Return [x, y] of the center of cell containing provided text 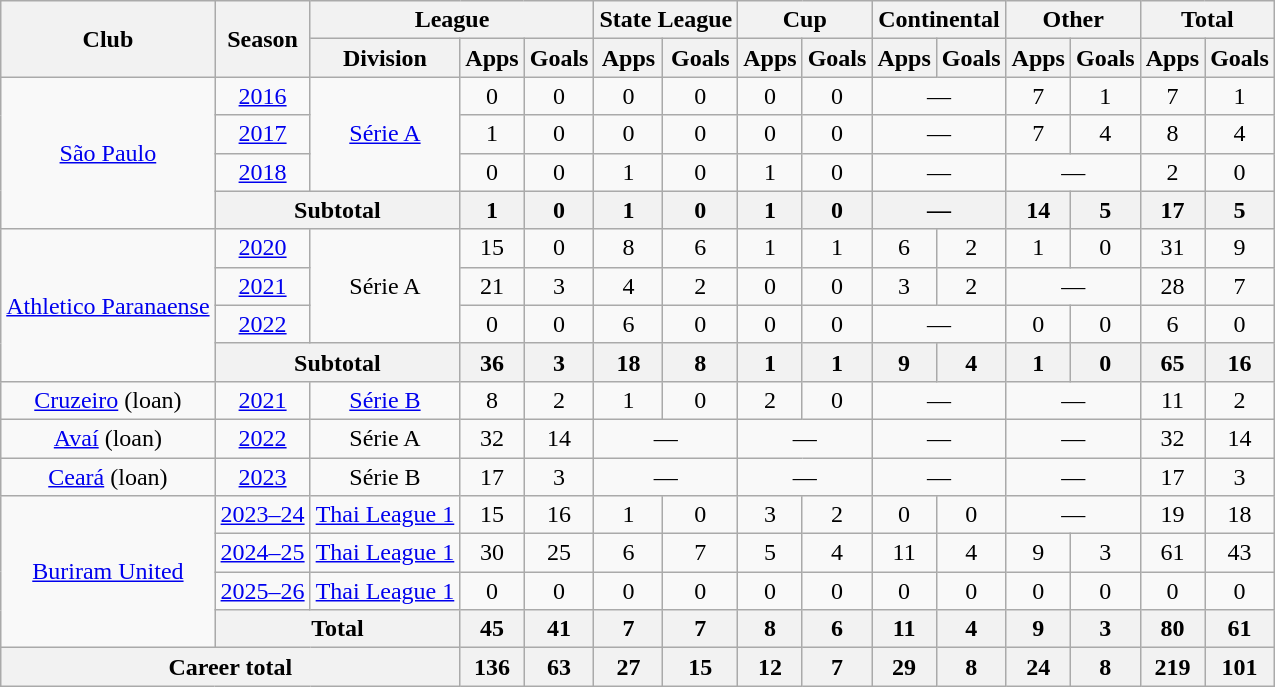
2020 [262, 248]
São Paulo [108, 153]
45 [492, 629]
24 [1038, 667]
28 [1172, 286]
29 [904, 667]
Career total [230, 667]
136 [492, 667]
State League [666, 20]
Division [385, 58]
Avaí (loan) [108, 438]
30 [492, 553]
31 [1172, 248]
12 [770, 667]
2025–26 [262, 591]
43 [1240, 553]
Club [108, 39]
101 [1240, 667]
2023 [262, 477]
80 [1172, 629]
Cup [805, 20]
Other [1073, 20]
Athletico Paranaense [108, 305]
21 [492, 286]
19 [1172, 515]
Season [262, 39]
League [452, 20]
2017 [262, 134]
25 [559, 553]
Ceará (loan) [108, 477]
65 [1172, 362]
2023–24 [262, 515]
2016 [262, 96]
27 [628, 667]
219 [1172, 667]
Cruzeiro (loan) [108, 400]
63 [559, 667]
Continental [939, 20]
2024–25 [262, 553]
Buriram United [108, 572]
2018 [262, 172]
36 [492, 362]
41 [559, 629]
